Capture the cell that displays the provided text and extract its (X, Y) central coordinate. 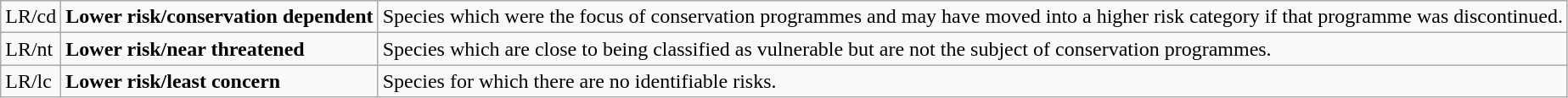
Species which were the focus of conservation programmes and may have moved into a higher risk category if that programme was discontinued. (973, 17)
LR/nt (31, 49)
Lower risk/conservation dependent (219, 17)
LR/cd (31, 17)
Lower risk/least concern (219, 81)
Lower risk/near threatened (219, 49)
LR/lc (31, 81)
Species which are close to being classified as vulnerable but are not the subject of conservation programmes. (973, 49)
Species for which there are no identifiable risks. (973, 81)
